Pinpoint the cell where the given text exists, returning its [X, Y] midpoint coordinate. 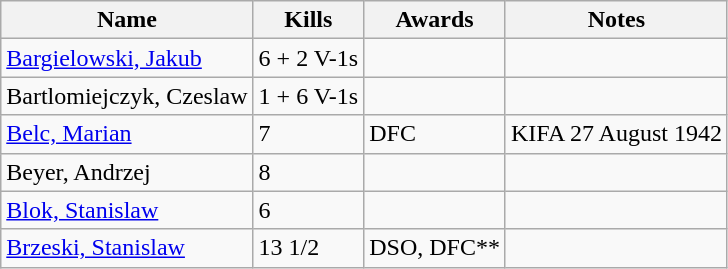
Brzeski, Stanislaw [127, 248]
Kills [308, 20]
Blok, Stanislaw [127, 210]
Bartlomiejczyk, Czeslaw [127, 96]
13 1/2 [308, 248]
Beyer, Andrzej [127, 172]
KIFA 27 August 1942 [616, 134]
Notes [616, 20]
7 [308, 134]
Awards [435, 20]
Name [127, 20]
Belc, Marian [127, 134]
DSO, DFC** [435, 248]
Bargielowski, Jakub [127, 58]
8 [308, 172]
DFC [435, 134]
6 [308, 210]
1 + 6 V-1s [308, 96]
6 + 2 V-1s [308, 58]
